Scan for the cell matching the given text and deliver its [X, Y] coordinate at center. 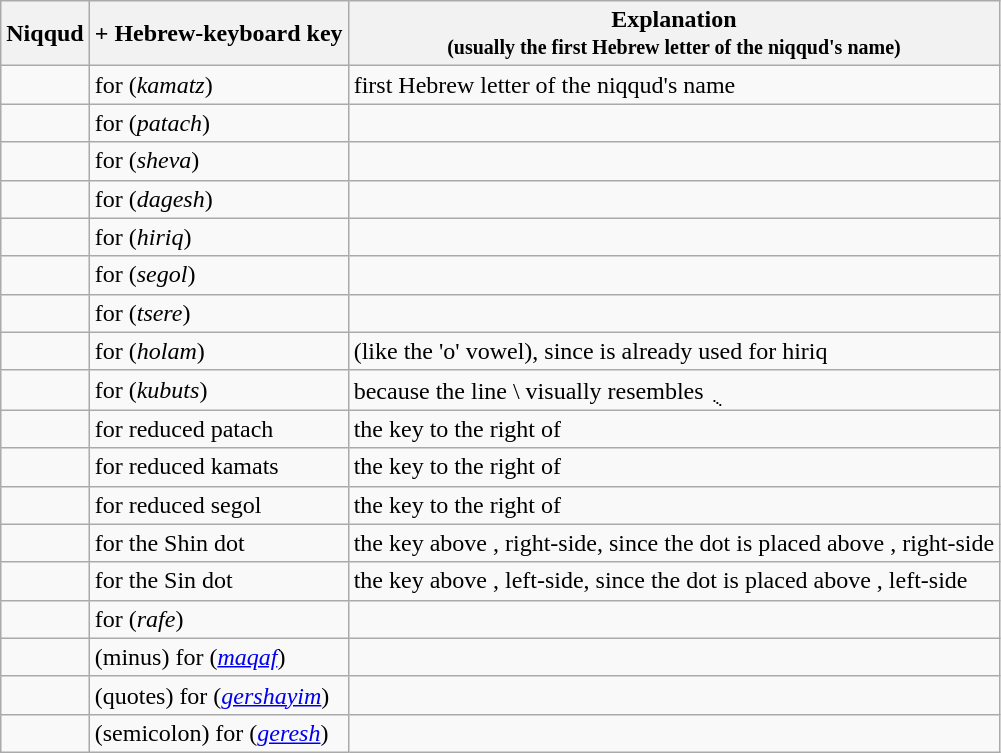
for (holam) [218, 351]
for (kamatz) [218, 85]
(minus) for (maqaf) [218, 657]
for reduced segol [218, 505]
(semicolon) for (geresh) [218, 733]
(quotes) for (gershayim) [218, 695]
(like the 'o' vowel), since is already used for hiriq [674, 351]
the key above , left-side, since the dot is placed above , left-side [674, 581]
first Hebrew letter of the niqqud's name [674, 85]
for (dagesh) [218, 199]
Explanation(usually the first Hebrew letter of the niqqud's name) [674, 34]
+ Hebrew-keyboard key [218, 34]
for reduced patach [218, 429]
for the Shin dot [218, 543]
for reduced kamats [218, 467]
for (segol) [218, 275]
for (kubuts) [218, 390]
for (sheva) [218, 161]
the key above , right-side, since the dot is placed above , right-side [674, 543]
because the line \ visually resembles ֻ [674, 390]
Niqqud [45, 34]
for the Sin dot [218, 581]
for (patach) [218, 123]
for (rafe) [218, 619]
for (tsere) [218, 313]
for (hiriq) [218, 237]
